From the cell containing the given text, extract its center point as [x, y] coordinate. 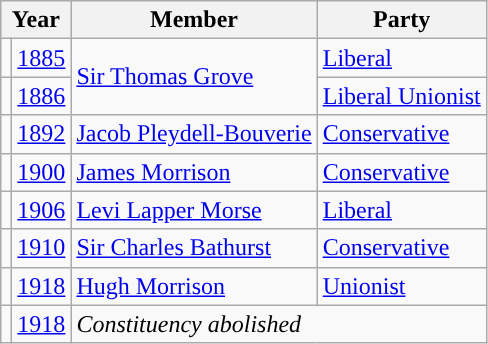
Jacob Pleydell-Bouverie [194, 134]
1910 [42, 248]
1900 [42, 172]
Liberal Unionist [402, 96]
Sir Charles Bathurst [194, 248]
Sir Thomas Grove [194, 77]
1886 [42, 96]
Party [402, 20]
Levi Lapper Morse [194, 210]
1885 [42, 58]
Unionist [402, 286]
Member [194, 20]
Constituency abolished [278, 324]
1892 [42, 134]
Hugh Morrison [194, 286]
James Morrison [194, 172]
1906 [42, 210]
Year [36, 20]
